Search for the cell housing the specified text and yield its [x, y] center coordinate. 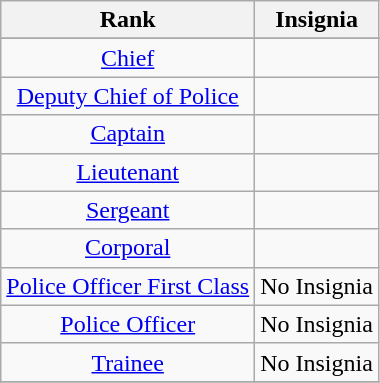
Deputy Chief of Police [128, 96]
Insignia [317, 20]
Trainee [128, 362]
Lieutenant [128, 172]
Sergeant [128, 210]
Corporal [128, 248]
Police Officer First Class [128, 286]
Police Officer [128, 324]
Captain [128, 134]
Rank [128, 20]
Chief [128, 58]
